Find where the given text appears and provide that cell's center as (x, y) coordinate. 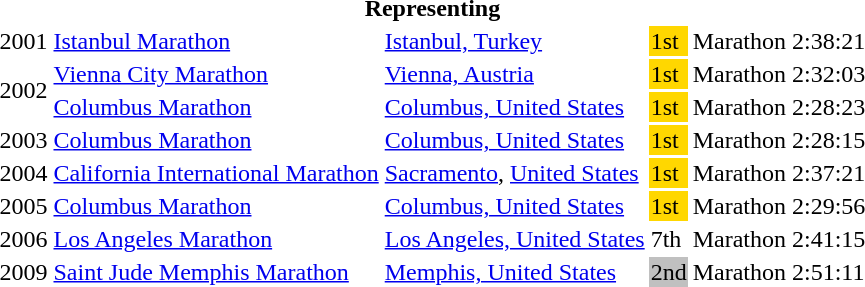
Los Angeles, United States (514, 239)
California International Marathon (216, 173)
2nd (668, 272)
Istanbul, Turkey (514, 41)
Sacramento, United States (514, 173)
Los Angeles Marathon (216, 239)
Istanbul Marathon (216, 41)
Vienna City Marathon (216, 74)
Saint Jude Memphis Marathon (216, 272)
Memphis, United States (514, 272)
7th (668, 239)
Vienna, Austria (514, 74)
